Determine the [X, Y] coordinate at the center of the cell enclosing the given text.  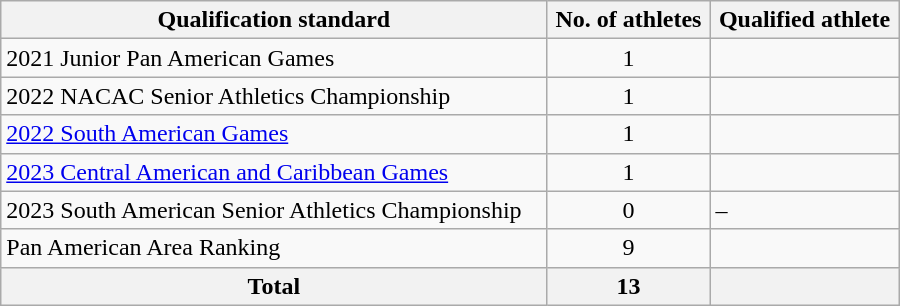
13 [628, 286]
2022 South American Games [274, 134]
2022 NACAC Senior Athletics Championship [274, 96]
Total [274, 286]
2023 Central American and Caribbean Games [274, 172]
9 [628, 248]
Qualification standard [274, 20]
0 [628, 210]
2023 South American Senior Athletics Championship [274, 210]
Qualified athlete [804, 20]
2021 Junior Pan American Games [274, 58]
Pan American Area Ranking [274, 248]
– [804, 210]
No. of athletes [628, 20]
